Identify which cell holds the provided text, then report its [x, y] central coordinate. 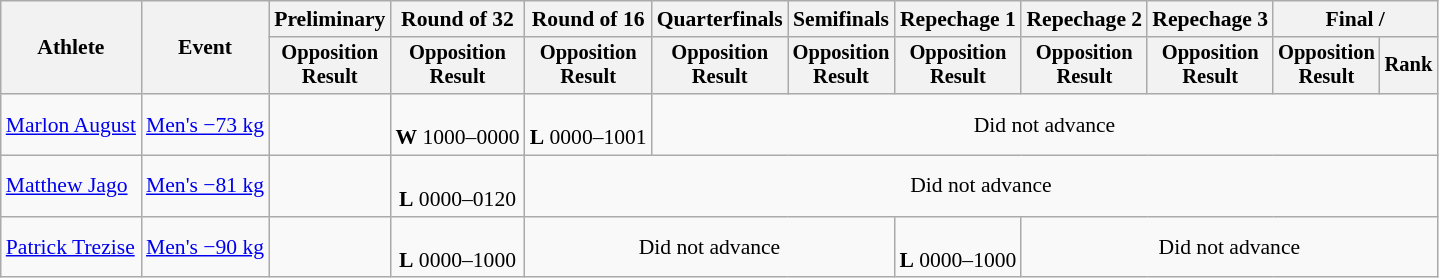
Event [205, 48]
Semifinals [842, 19]
L 0000–1001 [588, 124]
Men's −73 kg [205, 124]
Repechage 2 [1084, 19]
Round of 16 [588, 19]
W 1000–0000 [457, 124]
Men's −81 kg [205, 186]
Rank [1409, 66]
Repechage 3 [1210, 19]
Final / [1355, 19]
Athlete [71, 48]
Marlon August [71, 124]
L 0000–0120 [457, 186]
Matthew Jago [71, 186]
Round of 32 [457, 19]
Preliminary [330, 19]
Quarterfinals [720, 19]
Patrick Trezise [71, 248]
Repechage 1 [958, 19]
Men's −90 kg [205, 248]
